Capture the cell that displays the provided text and extract its (X, Y) central coordinate. 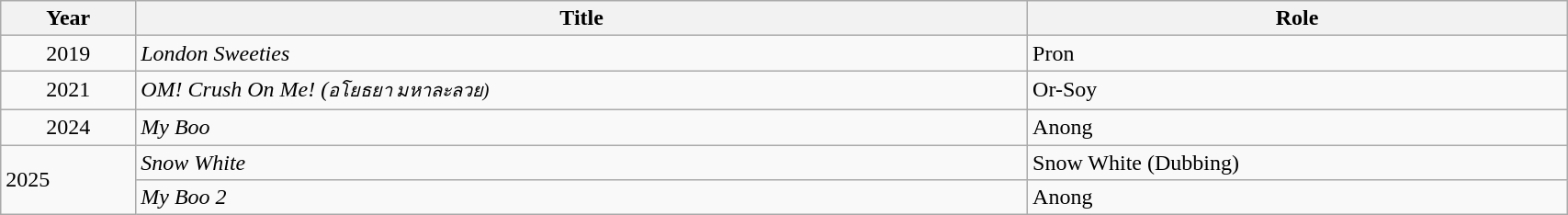
Title (582, 18)
Role (1297, 18)
OM! Crush On Me! (อโยธยา มหาละลวย) (582, 90)
Or-Soy (1297, 90)
2025 (68, 180)
London Sweeties (582, 53)
Pron (1297, 53)
Snow White (Dubbing) (1297, 163)
2021 (68, 90)
My Boo (582, 127)
Year (68, 18)
My Boo 2 (582, 198)
Snow White (582, 163)
2019 (68, 53)
2024 (68, 127)
